Return [x, y] of the center of cell containing provided text 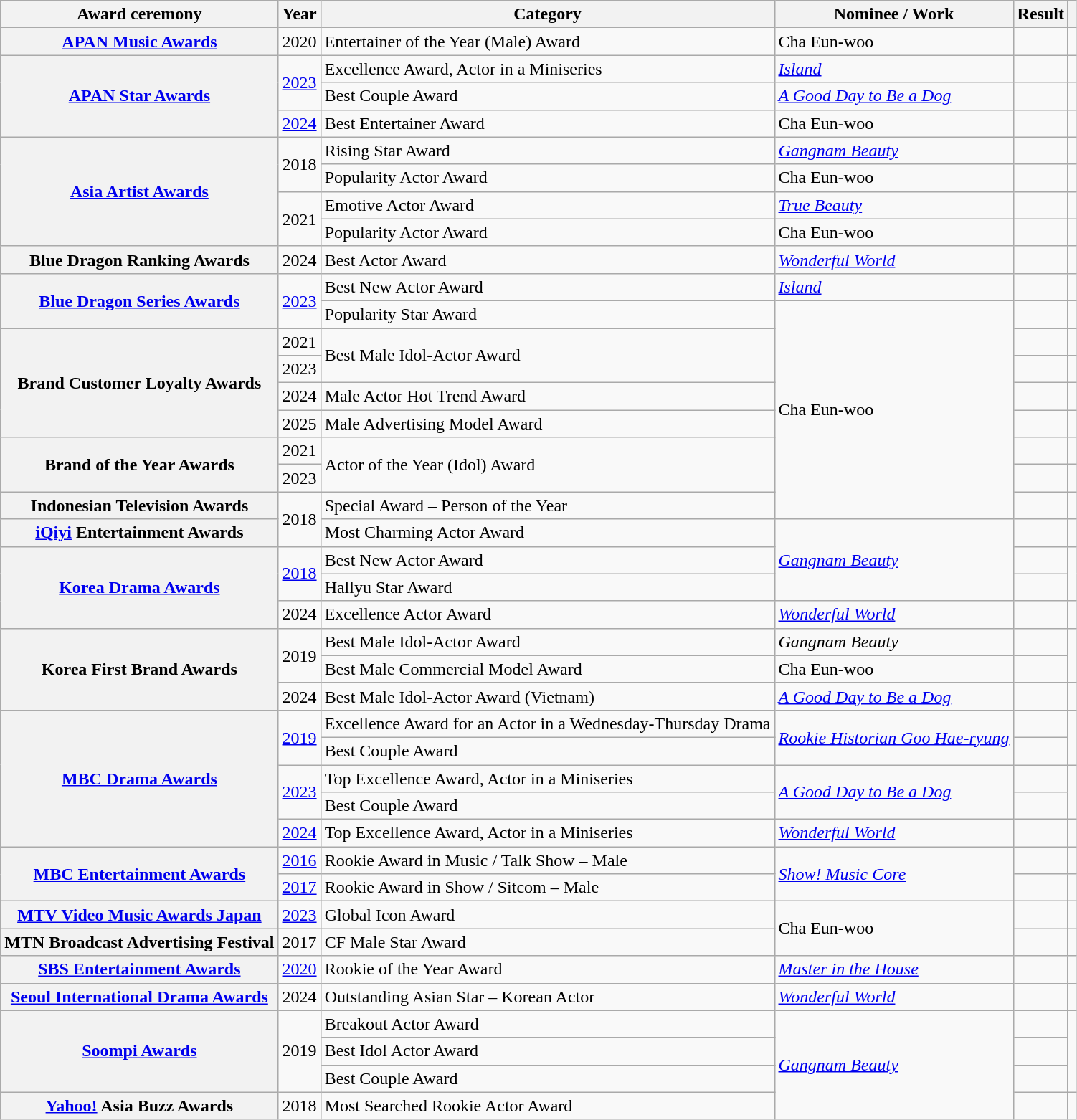
APAN Music Awards [139, 42]
MBC Entertainment Awards [139, 874]
Popularity Star Award [548, 314]
Actor of the Year (Idol) Award [548, 465]
True Beauty [893, 205]
Global Icon Award [548, 915]
Special Award – Person of the Year [548, 506]
Breakout Actor Award [548, 1024]
CF Male Star Award [548, 942]
Male Actor Hot Trend Award [548, 397]
Asia Artist Awards [139, 191]
Rookie Award in Show / Sitcom – Male [548, 888]
Excellence Award for an Actor in a Wednesday-Thursday Drama [548, 723]
MBC Drama Awards [139, 778]
2016 [300, 860]
Best Idol Actor Award [548, 1051]
Year [300, 14]
Brand of the Year Awards [139, 465]
iQiyi Entertainment Awards [139, 533]
2025 [300, 424]
Rookie of the Year Award [548, 969]
Korea First Brand Awards [139, 669]
Master in the House [893, 969]
Best Male Idol-Actor Award (Vietnam) [548, 696]
Rookie Historian Goo Hae-ryung [893, 737]
Best Male Commercial Model Award [548, 669]
Best Entertainer Award [548, 123]
Outstanding Asian Star – Korean Actor [548, 997]
Seoul International Drama Awards [139, 997]
MTV Video Music Awards Japan [139, 915]
Indonesian Television Awards [139, 506]
MTN Broadcast Advertising Festival [139, 942]
Blue Dragon Series Awards [139, 300]
Emotive Actor Award [548, 205]
APAN Star Awards [139, 96]
Brand Customer Loyalty Awards [139, 383]
Best Actor Award [548, 260]
Blue Dragon Ranking Awards [139, 260]
Most Charming Actor Award [548, 533]
Show! Music Core [893, 874]
Korea Drama Awards [139, 587]
Entertainer of the Year (Male) Award [548, 42]
Excellence Actor Award [548, 614]
Result [1040, 14]
Award ceremony [139, 14]
Category [548, 14]
Yahoo! Asia Buzz Awards [139, 1106]
Most Searched Rookie Actor Award [548, 1106]
SBS Entertainment Awards [139, 969]
Male Advertising Model Award [548, 424]
Rising Star Award [548, 151]
Hallyu Star Award [548, 587]
Rookie Award in Music / Talk Show – Male [548, 860]
Excellence Award, Actor in a Miniseries [548, 69]
Nominee / Work [893, 14]
Soompi Awards [139, 1051]
